Extract the (x, y) coordinate from the center of the cell holding the provided text.  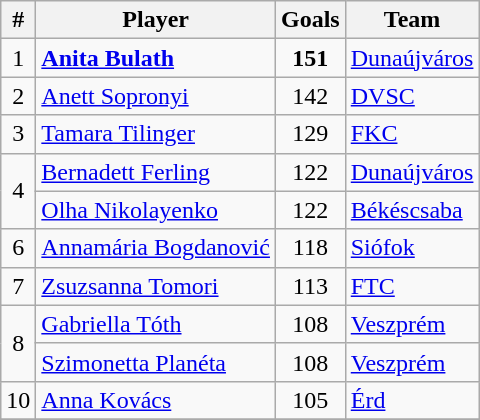
FKC (412, 134)
Player (156, 20)
Bernadett Ferling (156, 172)
129 (310, 134)
1 (18, 58)
Goals (310, 20)
Siófok (412, 248)
7 (18, 286)
118 (310, 248)
Gabriella Tóth (156, 324)
142 (310, 96)
# (18, 20)
151 (310, 58)
Anita Bulath (156, 58)
FTC (412, 286)
6 (18, 248)
3 (18, 134)
DVSC (412, 96)
4 (18, 191)
Olha Nikolayenko (156, 210)
Zsuzsanna Tomori (156, 286)
Team (412, 20)
Anna Kovács (156, 400)
105 (310, 400)
Annamária Bogdanović (156, 248)
113 (310, 286)
Szimonetta Planéta (156, 362)
8 (18, 343)
10 (18, 400)
Anett Sopronyi (156, 96)
Tamara Tilinger (156, 134)
2 (18, 96)
Békéscsaba (412, 210)
Érd (412, 400)
